Determine the [X, Y] coordinate at the center of the cell enclosing the given text.  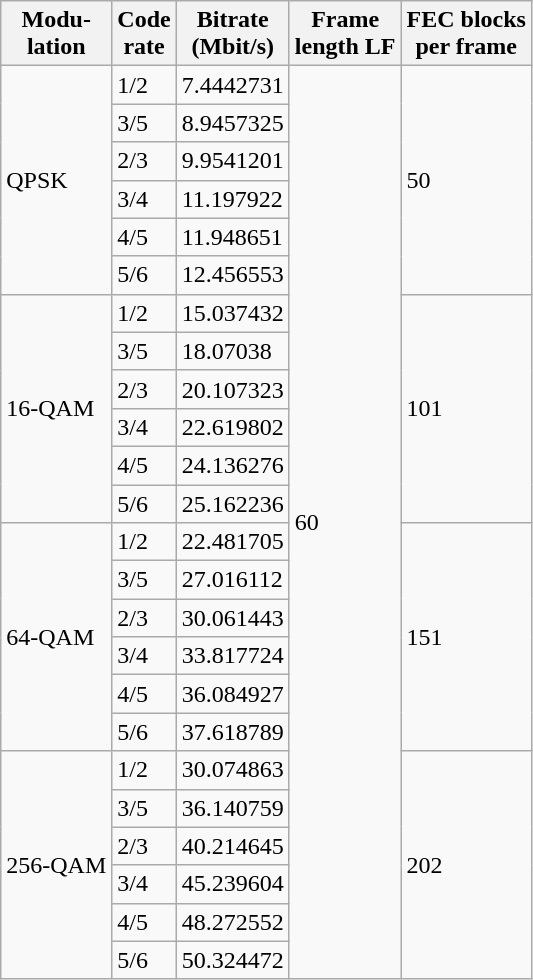
18.07038 [232, 351]
50.324472 [232, 960]
8.9457325 [232, 123]
50 [466, 180]
45.239604 [232, 884]
22.619802 [232, 427]
24.136276 [232, 465]
27.016112 [232, 580]
Modu-lation [56, 34]
37.618789 [232, 732]
40.214645 [232, 846]
202 [466, 865]
11.948651 [232, 237]
7.4442731 [232, 85]
15.037432 [232, 313]
QPSK [56, 180]
FEC blocksper frame [466, 34]
33.817724 [232, 656]
36.140759 [232, 808]
16-QAM [56, 408]
256-QAM [56, 865]
64-QAM [56, 637]
36.084927 [232, 694]
60 [345, 523]
101 [466, 408]
30.074863 [232, 770]
11.197922 [232, 199]
25.162236 [232, 503]
20.107323 [232, 389]
22.481705 [232, 542]
Bitrate(Mbit/s) [232, 34]
12.456553 [232, 275]
Framelength LF [345, 34]
Coderate [144, 34]
48.272552 [232, 922]
30.061443 [232, 618]
151 [466, 637]
9.9541201 [232, 161]
